Return (x, y) of the center of cell containing provided text 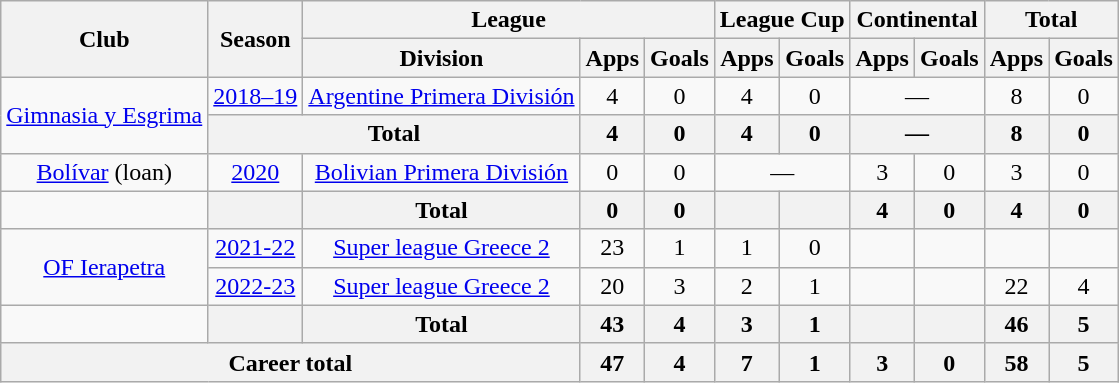
Career total (290, 362)
23 (612, 248)
7 (746, 362)
Club (104, 39)
47 (612, 362)
Season (256, 39)
League Cup (782, 20)
Bolívar (loan) (104, 172)
2020 (256, 172)
58 (1016, 362)
43 (612, 324)
22 (1016, 286)
Argentine Primera División (442, 96)
Bolivian Primera División (442, 172)
2022-23 (256, 286)
Division (442, 58)
League (508, 20)
2 (746, 286)
2018–19 (256, 96)
20 (612, 286)
46 (1016, 324)
Continental (917, 20)
OF Ierapetra (104, 267)
2021-22 (256, 248)
Gimnasia y Esgrima (104, 115)
